Capture the cell that displays the provided text and extract its (X, Y) central coordinate. 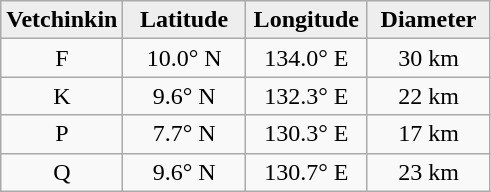
10.0° N (184, 58)
F (62, 58)
130.7° E (306, 172)
K (62, 96)
Vetchinkin (62, 20)
Latitude (184, 20)
23 km (428, 172)
17 km (428, 134)
Diameter (428, 20)
Q (62, 172)
30 km (428, 58)
132.3° E (306, 96)
22 km (428, 96)
7.7° N (184, 134)
P (62, 134)
Longitude (306, 20)
134.0° E (306, 58)
130.3° E (306, 134)
